For the text-containing cell, return its midpoint in (x, y) coordinate format. 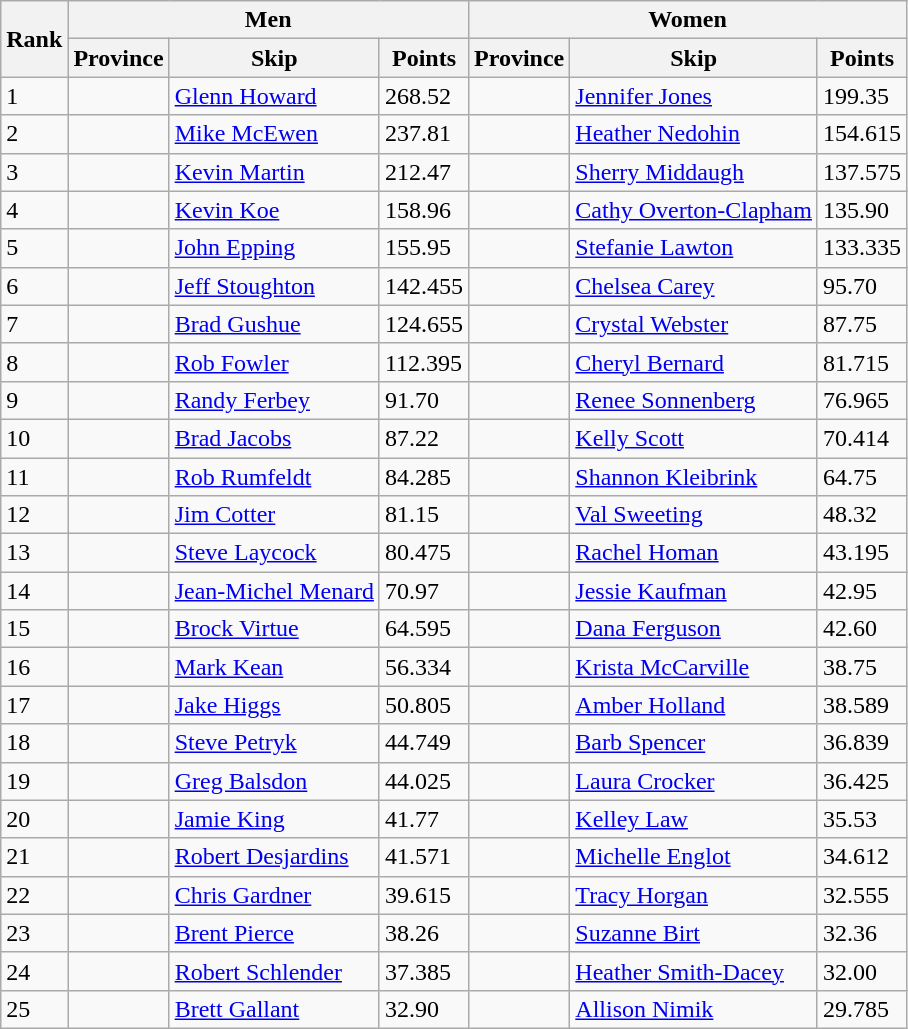
70.97 (424, 591)
22 (34, 895)
87.22 (424, 438)
Val Sweeting (694, 515)
21 (34, 857)
Michelle Englot (694, 857)
36.839 (862, 743)
Kevin Koe (274, 210)
36.425 (862, 781)
Mike McEwen (274, 134)
199.35 (862, 96)
80.475 (424, 553)
Heather Smith-Dacey (694, 971)
Shannon Kleibrink (694, 477)
124.655 (424, 324)
84.285 (424, 477)
13 (34, 553)
5 (34, 248)
95.70 (862, 286)
Chelsea Carey (694, 286)
Men (268, 20)
Brad Gushue (274, 324)
64.75 (862, 477)
Randy Ferbey (274, 400)
50.805 (424, 705)
17 (34, 705)
7 (34, 324)
20 (34, 819)
Rachel Homan (694, 553)
Krista McCarville (694, 667)
39.615 (424, 895)
Jennifer Jones (694, 96)
Crystal Webster (694, 324)
2 (34, 134)
Rob Fowler (274, 362)
32.00 (862, 971)
16 (34, 667)
10 (34, 438)
70.414 (862, 438)
Tracy Horgan (694, 895)
4 (34, 210)
Jeff Stoughton (274, 286)
Allison Nimik (694, 1009)
268.52 (424, 96)
64.595 (424, 629)
32.555 (862, 895)
81.15 (424, 515)
Heather Nedohin (694, 134)
Cheryl Bernard (694, 362)
Stefanie Lawton (694, 248)
Brett Gallant (274, 1009)
37.385 (424, 971)
Greg Balsdon (274, 781)
Robert Desjardins (274, 857)
Kelley Law (694, 819)
19 (34, 781)
42.95 (862, 591)
3 (34, 172)
Jessie Kaufman (694, 591)
Chris Gardner (274, 895)
Mark Kean (274, 667)
35.53 (862, 819)
42.60 (862, 629)
24 (34, 971)
Jamie King (274, 819)
32.90 (424, 1009)
154.615 (862, 134)
137.575 (862, 172)
6 (34, 286)
Laura Crocker (694, 781)
38.75 (862, 667)
12 (34, 515)
8 (34, 362)
Brock Virtue (274, 629)
135.90 (862, 210)
Robert Schlender (274, 971)
38.26 (424, 933)
Steve Laycock (274, 553)
Jean-Michel Menard (274, 591)
25 (34, 1009)
158.96 (424, 210)
155.95 (424, 248)
Brad Jacobs (274, 438)
14 (34, 591)
Kevin Martin (274, 172)
Rank (34, 39)
11 (34, 477)
1 (34, 96)
Steve Petryk (274, 743)
Brent Pierce (274, 933)
Renee Sonnenberg (694, 400)
81.715 (862, 362)
Barb Spencer (694, 743)
38.589 (862, 705)
Rob Rumfeldt (274, 477)
133.335 (862, 248)
44.025 (424, 781)
112.395 (424, 362)
142.455 (424, 286)
32.36 (862, 933)
212.47 (424, 172)
Amber Holland (694, 705)
34.612 (862, 857)
23 (34, 933)
41.77 (424, 819)
Kelly Scott (694, 438)
9 (34, 400)
Women (688, 20)
44.749 (424, 743)
237.81 (424, 134)
Jim Cotter (274, 515)
56.334 (424, 667)
Suzanne Birt (694, 933)
91.70 (424, 400)
29.785 (862, 1009)
Sherry Middaugh (694, 172)
Glenn Howard (274, 96)
Dana Ferguson (694, 629)
48.32 (862, 515)
18 (34, 743)
John Epping (274, 248)
15 (34, 629)
87.75 (862, 324)
43.195 (862, 553)
76.965 (862, 400)
41.571 (424, 857)
Cathy Overton-Clapham (694, 210)
Jake Higgs (274, 705)
